Extract the [X, Y] coordinate from the center of the cell holding the provided text.  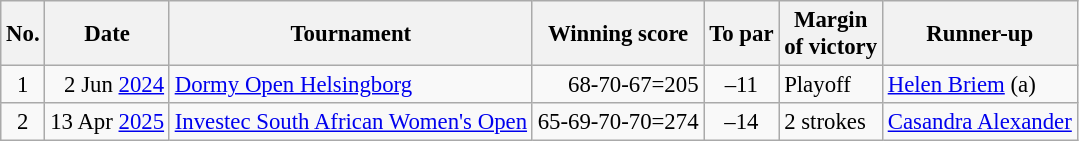
68-70-67=205 [618, 85]
–11 [742, 85]
2 strokes [831, 122]
Tournament [350, 34]
2 Jun 2024 [107, 85]
To par [742, 34]
Casandra Alexander [980, 122]
Winning score [618, 34]
Investec South African Women's Open [350, 122]
Runner-up [980, 34]
Playoff [831, 85]
Date [107, 34]
13 Apr 2025 [107, 122]
65-69-70-70=274 [618, 122]
No. [23, 34]
–14 [742, 122]
1 [23, 85]
Marginof victory [831, 34]
Helen Briem (a) [980, 85]
2 [23, 122]
Dormy Open Helsingborg [350, 85]
